Return [X, Y] of the center of cell containing provided text 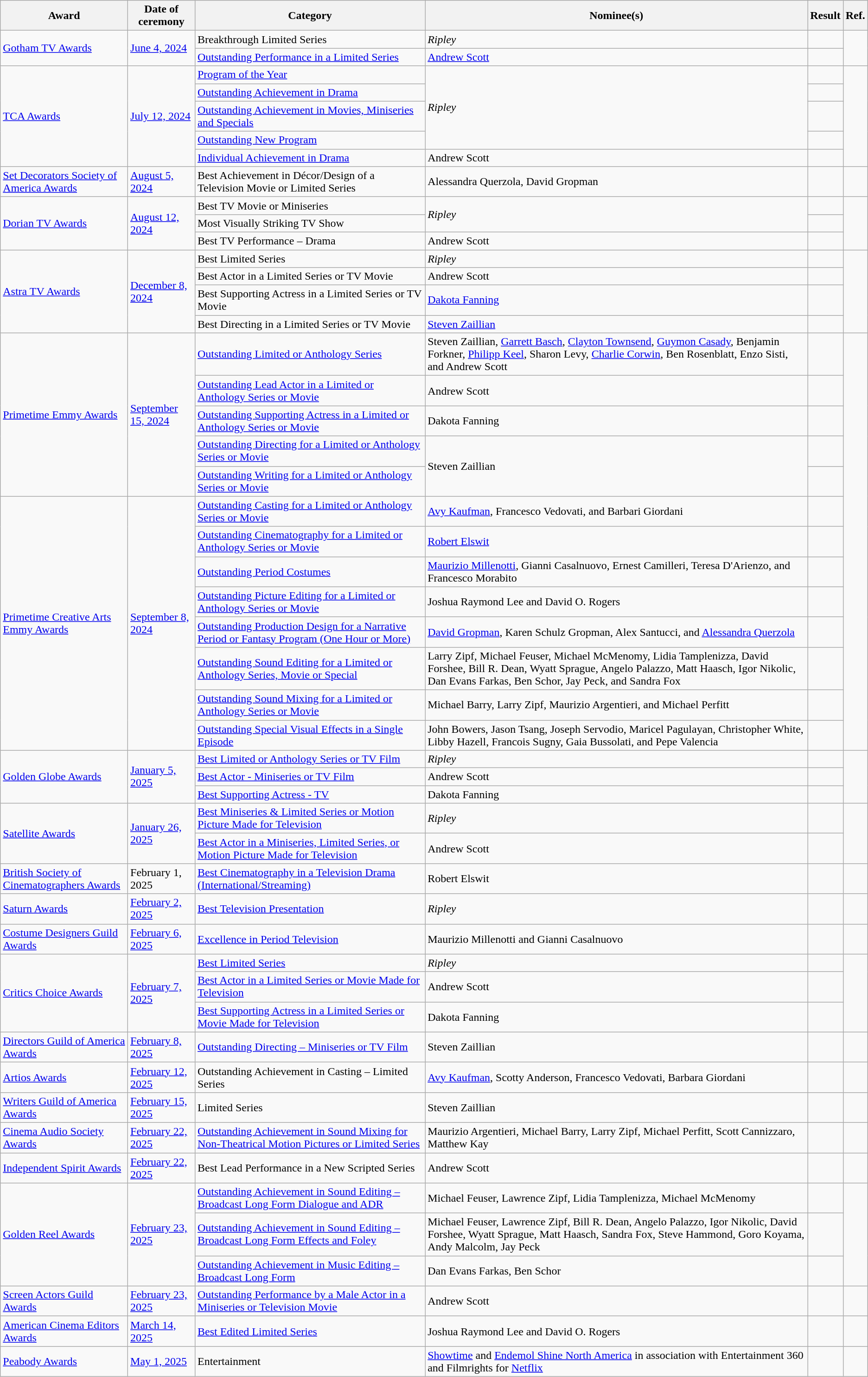
March 14, 2025 [161, 1331]
Directors Guild of America Awards [64, 1047]
Outstanding Picture Editing for a Limited or Anthology Series or Movie [310, 602]
Outstanding Supporting Actress in a Limited or Anthology Series or Movie [310, 421]
September 15, 2024 [161, 415]
Artios Awards [64, 1077]
Dorian TV Awards [64, 223]
Best Actor in a Limited Series or Movie Made for Television [310, 987]
Avy Kaufman, Francesco Vedovati, and Barbari Giordani [617, 511]
Outstanding Achievement in Sound Editing – Broadcast Long Form Effects and Foley [310, 1235]
Astra TV Awards [64, 291]
Alessandra Querzola, David Gropman [617, 182]
Outstanding Achievement in Movies, Miniseries and Specials [310, 116]
Best Limited or Anthology Series or TV Film [310, 759]
Ref. [855, 16]
John Bowers, Jason Tsang, Joseph Servodio, Maricel Pagulayan, Christopher White, Libby Hazell, Francois Sugny, Gaia Bussolati, and Pepe Valencia [617, 735]
Peabody Awards [64, 1362]
June 4, 2024 [161, 48]
Satellite Awards [64, 833]
Maurizio Argentieri, Michael Barry, Larry Zipf, Michael Perfitt, Scott Cannizzaro, Matthew Kay [617, 1137]
February 15, 2025 [161, 1108]
May 1, 2025 [161, 1362]
Result [825, 16]
Outstanding Achievement in Drama [310, 92]
Independent Spirit Awards [64, 1168]
February 8, 2025 [161, 1047]
Outstanding Cinematography for a Limited or Anthology Series or Movie [310, 542]
Outstanding Directing for a Limited or Anthology Series or Movie [310, 451]
Nominee(s) [617, 16]
Writers Guild of America Awards [64, 1108]
Best Lead Performance in a New Scripted Series [310, 1168]
Avy Kaufman, Scotty Anderson, Francesco Vedovati, Barbara Giordani [617, 1077]
Maurizio Millenotti and Gianni Casalnuovo [617, 939]
December 8, 2024 [161, 291]
Primetime Creative Arts Emmy Awards [64, 623]
Individual Achievement in Drama [310, 158]
Program of the Year [310, 75]
Outstanding Performance by a Male Actor in a Miniseries or Television Movie [310, 1301]
British Society of Cinematographers Awards [64, 878]
Outstanding Achievement in Music Editing – Broadcast Long Form [310, 1271]
February 1, 2025 [161, 878]
Category [310, 16]
Outstanding Period Costumes [310, 571]
David Gropman, Karen Schulz Gropman, Alex Santucci, and Alessandra Querzola [617, 632]
Best Supporting Actress in a Limited Series or TV Movie [310, 301]
February 6, 2025 [161, 939]
Costume Designers Guild Awards [64, 939]
Date of ceremony [161, 16]
Best Achievement in Décor/Design of a Television Movie or Limited Series [310, 182]
TCA Awards [64, 116]
Outstanding Achievement in Sound Mixing for Non-Theatrical Motion Pictures or Limited Series [310, 1137]
Outstanding Lead Actor in a Limited or Anthology Series or Movie [310, 391]
Outstanding Directing – Miniseries or TV Film [310, 1047]
Primetime Emmy Awards [64, 415]
Best Actor in a Miniseries, Limited Series, or Motion Picture Made for Television [310, 849]
Excellence in Period Television [310, 939]
Outstanding Special Visual Effects in a Single Episode [310, 735]
Gotham TV Awards [64, 48]
Outstanding Achievement in Casting – Limited Series [310, 1077]
Maurizio Millenotti, Gianni Casalnuovo, Ernest Camilleri, Teresa D'Arienzo, and Francesco Morabito [617, 571]
February 2, 2025 [161, 909]
American Cinema Editors Awards [64, 1331]
July 12, 2024 [161, 116]
Best Miniseries & Limited Series or Motion Picture Made for Television [310, 818]
Best TV Performance – Drama [310, 241]
January 26, 2025 [161, 833]
Critics Choice Awards [64, 993]
Saturn Awards [64, 909]
January 5, 2025 [161, 777]
Best Directing in a Limited Series or TV Movie [310, 324]
Outstanding Casting for a Limited or Anthology Series or Movie [310, 511]
Outstanding Sound Editing for a Limited or Anthology Series, Movie or Special [310, 668]
Michael Barry, Larry Zipf, Maurizio Argentieri, and Michael Perfitt [617, 705]
Golden Reel Awards [64, 1235]
Outstanding Writing for a Limited or Anthology Series or Movie [310, 481]
September 8, 2024 [161, 623]
Entertainment [310, 1362]
Golden Globe Awards [64, 777]
Dan Evans Farkas, Ben Schor [617, 1271]
Limited Series [310, 1108]
February 7, 2025 [161, 993]
Outstanding New Program [310, 140]
Outstanding Limited or Anthology Series [310, 354]
Award [64, 16]
Best TV Movie or Miniseries [310, 205]
Best Supporting Actress in a Limited Series or Movie Made for Television [310, 1017]
Outstanding Achievement in Sound Editing – Broadcast Long Form Dialogue and ADR [310, 1198]
Best Actor - Miniseries or TV Film [310, 777]
August 5, 2024 [161, 182]
August 12, 2024 [161, 223]
Outstanding Performance in a Limited Series [310, 57]
Breakthrough Limited Series [310, 39]
Best Cinematography in a Television Drama (International/Streaming) [310, 878]
February 12, 2025 [161, 1077]
Outstanding Sound Mixing for a Limited or Anthology Series or Movie [310, 705]
Set Decorators Society of America Awards [64, 182]
Outstanding Production Design for a Narrative Period or Fantasy Program (One Hour or More) [310, 632]
Best Actor in a Limited Series or TV Movie [310, 276]
Showtime and Endemol Shine North America in association with Entertainment 360 and Filmrights for Netflix [617, 1362]
Most Visually Striking TV Show [310, 223]
Screen Actors Guild Awards [64, 1301]
Best Edited Limited Series [310, 1331]
Best Television Presentation [310, 909]
Best Supporting Actress - TV [310, 794]
Cinema Audio Society Awards [64, 1137]
Michael Feuser, Lawrence Zipf, Lidia Tamplenizza, Michael McMenomy [617, 1198]
